Detect which cell encompasses the target text, then output its (x, y) center coordinate. 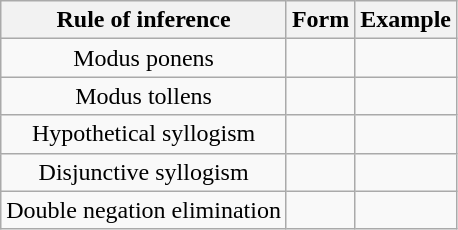
Rule of inference (144, 20)
Modus tollens (144, 96)
Double negation elimination (144, 210)
Disjunctive syllogism (144, 172)
Form (320, 20)
Hypothetical syllogism (144, 134)
Modus ponens (144, 58)
Example (406, 20)
